Capture the cell that displays the provided text and extract its [x, y] central coordinate. 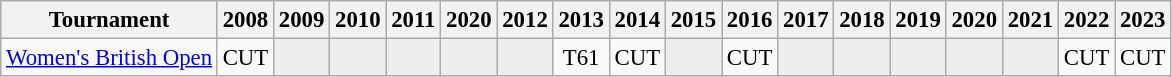
2014 [637, 20]
2013 [581, 20]
2012 [525, 20]
2018 [862, 20]
2008 [245, 20]
2022 [1086, 20]
2017 [806, 20]
2009 [302, 20]
Women's British Open [110, 58]
2015 [693, 20]
2016 [750, 20]
2019 [918, 20]
T61 [581, 58]
2011 [414, 20]
2021 [1030, 20]
Tournament [110, 20]
2010 [358, 20]
2023 [1143, 20]
